Scan for the cell matching the given text and deliver its (x, y) coordinate at center. 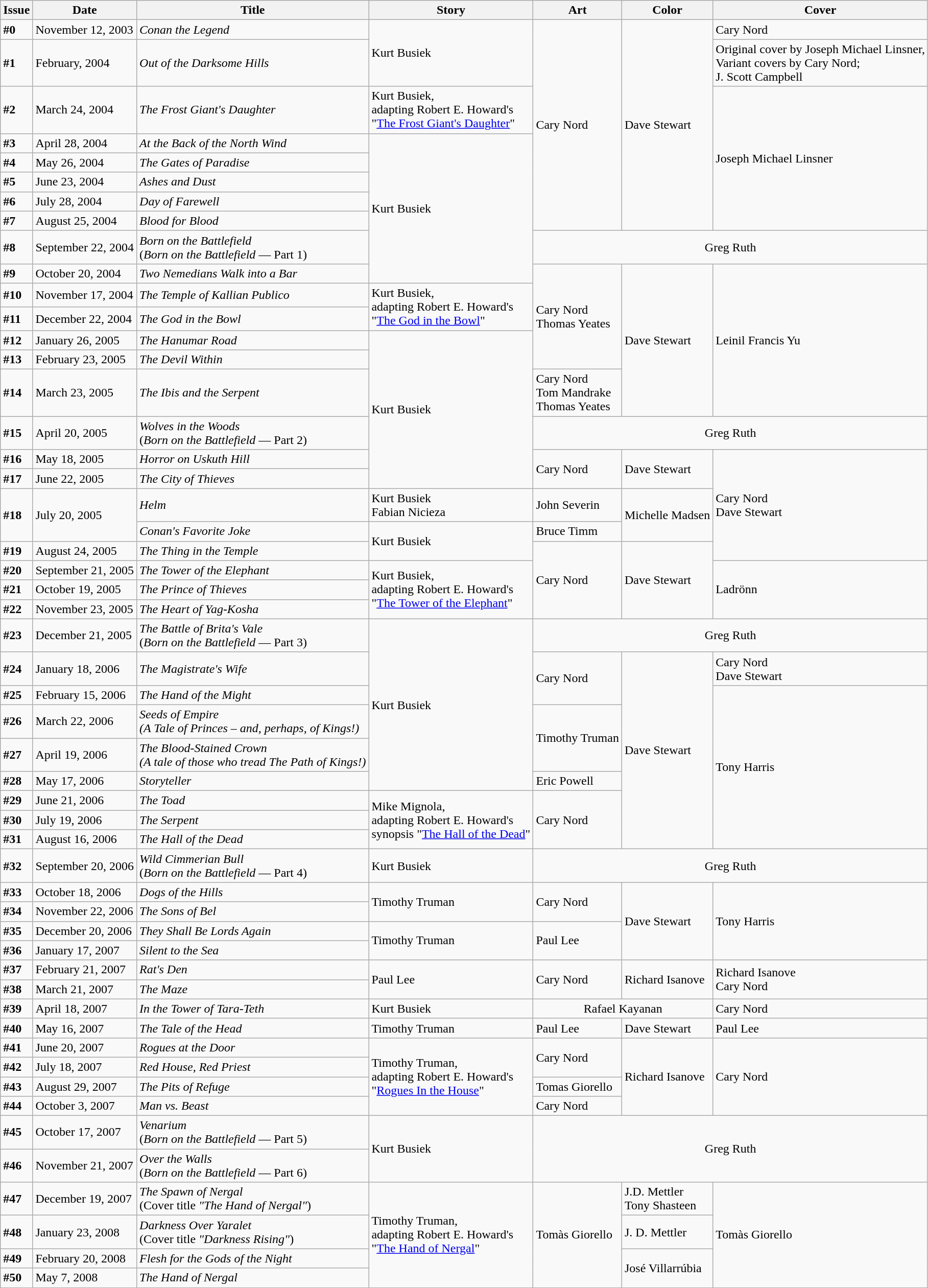
Date (85, 10)
#8 (16, 247)
#26 (16, 721)
September 22, 2004 (85, 247)
June 21, 2006 (85, 801)
#23 (16, 636)
#17 (16, 479)
J. D. Mettler (667, 1232)
April 20, 2005 (85, 433)
#11 (16, 318)
#14 (16, 393)
The Temple of Kallian Publico (253, 295)
January 26, 2005 (85, 340)
#7 (16, 221)
#35 (16, 931)
#34 (16, 911)
March 21, 2007 (85, 989)
Leinil Francis Yu (820, 340)
The Hand of Nergal (253, 1278)
The Thing in the Temple (253, 551)
Day of Farewell (253, 201)
Over the Walls(Born on the Battlefield — Part 6) (253, 1166)
#1 (16, 63)
September 21, 2005 (85, 570)
#50 (16, 1278)
August 16, 2006 (85, 839)
#4 (16, 162)
The Spawn of Nergal(Cover title "The Hand of Nergal") (253, 1199)
July 20, 2005 (85, 515)
Eric Powell (578, 781)
The Tale of the Head (253, 1028)
Cary NordThomas Yeates (578, 316)
Wolves in the Woods(Born on the Battlefield — Part 2) (253, 433)
October 17, 2007 (85, 1132)
March 23, 2005 (85, 393)
February 23, 2005 (85, 360)
#32 (16, 865)
Conan the Legend (253, 30)
#21 (16, 590)
February 21, 2007 (85, 970)
Flesh for the Gods of the Night (253, 1258)
December 20, 2006 (85, 931)
Kurt Busiek,adapting Robert E. Howard's"The Tower of the Elephant" (451, 590)
October 20, 2004 (85, 273)
The God in the Bowl (253, 318)
The City of Thieves (253, 479)
Tomas Giorello (578, 1087)
At the Back of the North Wind (253, 143)
Ladrönn (820, 590)
#48 (16, 1232)
The Tower of the Elephant (253, 570)
February 15, 2006 (85, 695)
Man vs. Beast (253, 1106)
#30 (16, 820)
#41 (16, 1047)
#12 (16, 340)
Title (253, 10)
March 24, 2004 (85, 110)
The Prince of Thieves (253, 590)
August 29, 2007 (85, 1087)
#44 (16, 1106)
#6 (16, 201)
#24 (16, 668)
November 17, 2004 (85, 295)
The Toad (253, 801)
The Devil Within (253, 360)
Out of the Darksome Hills (253, 63)
Color (667, 10)
#28 (16, 781)
#46 (16, 1166)
April 28, 2004 (85, 143)
Kurt Busiek,adapting Robert E. Howard's"The God in the Bowl" (451, 307)
February, 2004 (85, 63)
Storyteller (253, 781)
December 19, 2007 (85, 1199)
#25 (16, 695)
Michelle Madsen (667, 515)
The Heart of Yag-Kosha (253, 609)
Art (578, 10)
December 21, 2005 (85, 636)
November 22, 2006 (85, 911)
January 18, 2006 (85, 668)
Timothy Truman,adapting Robert E. Howard's"Rogues In the House" (451, 1076)
Timothy Truman,adapting Robert E. Howard's"The Hand of Nergal" (451, 1235)
Ashes and Dust (253, 182)
Darkness Over Yaralet(Cover title "Darkness Rising") (253, 1232)
The Maze (253, 989)
#9 (16, 273)
The Hall of the Dead (253, 839)
October 19, 2005 (85, 590)
October 3, 2007 (85, 1106)
In the Tower of Tara-Teth (253, 1009)
Seeds of Empire(A Tale of Princes – and, perhaps, of Kings!) (253, 721)
July 19, 2006 (85, 820)
May 18, 2005 (85, 459)
#15 (16, 433)
#39 (16, 1009)
May 26, 2004 (85, 162)
December 22, 2004 (85, 318)
June 22, 2005 (85, 479)
Blood for Blood (253, 221)
J.D. MettlerTony Shasteen (667, 1199)
The Sons of Bel (253, 911)
September 20, 2006 (85, 865)
#13 (16, 360)
January 23, 2008 (85, 1232)
#33 (16, 892)
Cary NordTom MandrakeThomas Yeates (578, 393)
April 18, 2007 (85, 1009)
February 20, 2008 (85, 1258)
The Magistrate's Wife (253, 668)
Silent to the Sea (253, 950)
#37 (16, 970)
May 7, 2008 (85, 1278)
August 25, 2004 (85, 221)
John Severin (578, 505)
The Blood-Stained Crown(A tale of those who tread The Path of Kings!) (253, 754)
Kurt Busiek,adapting Robert E. Howard's"The Frost Giant's Daughter" (451, 110)
#19 (16, 551)
#45 (16, 1132)
Two Nemedians Walk into a Bar (253, 273)
Wild Cimmerian Bull(Born on the Battlefield — Part 4) (253, 865)
#0 (16, 30)
#18 (16, 515)
August 24, 2005 (85, 551)
#31 (16, 839)
#5 (16, 182)
November 23, 2005 (85, 609)
Cover (820, 10)
#49 (16, 1258)
#22 (16, 609)
May 16, 2007 (85, 1028)
Joseph Michael Linsner (820, 158)
The Pits of Refuge (253, 1087)
The Hanumar Road (253, 340)
October 18, 2006 (85, 892)
#20 (16, 570)
November 21, 2007 (85, 1166)
July 28, 2004 (85, 201)
Venarium(Born on the Battlefield — Part 5) (253, 1132)
#27 (16, 754)
March 22, 2006 (85, 721)
#2 (16, 110)
Helm (253, 505)
Horror on Uskuth Hill (253, 459)
Born on the Battlefield(Born on the Battlefield — Part 1) (253, 247)
The Ibis and the Serpent (253, 393)
June 20, 2007 (85, 1047)
May 17, 2006 (85, 781)
Rat's Den (253, 970)
#36 (16, 950)
#42 (16, 1067)
June 23, 2004 (85, 182)
Bruce Timm (578, 531)
The Frost Giant's Daughter (253, 110)
November 12, 2003 (85, 30)
The Battle of Brita's Vale(Born on the Battlefield — Part 3) (253, 636)
July 18, 2007 (85, 1067)
#29 (16, 801)
The Gates of Paradise (253, 162)
Original cover by Joseph Michael Linsner, Variant covers by Cary Nord; J. Scott Campbell (820, 63)
The Hand of the Might (253, 695)
Mike Mignola,adapting Robert E. Howard'ssynopsis "The Hall of the Dead" (451, 820)
#47 (16, 1199)
April 19, 2006 (85, 754)
Red House, Red Priest (253, 1067)
#10 (16, 295)
#43 (16, 1087)
#16 (16, 459)
#40 (16, 1028)
#38 (16, 989)
Issue (16, 10)
Kurt BusiekFabian Nicieza (451, 505)
Rogues at the Door (253, 1047)
#3 (16, 143)
José Villarrúbia (667, 1268)
Richard IsanoveCary Nord (820, 979)
Rafael Kayanan (623, 1009)
The Serpent (253, 820)
They Shall Be Lords Again (253, 931)
Story (451, 10)
Conan's Favorite Joke (253, 531)
Dogs of the Hills (253, 892)
January 17, 2007 (85, 950)
